From the cell containing the given text, extract its center point as (x, y) coordinate. 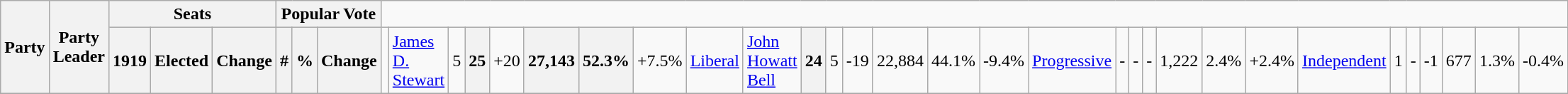
James D. Stewart (418, 61)
677 (1459, 61)
24 (814, 61)
Liberal (715, 61)
+2.4% (1272, 61)
+7.5% (661, 61)
-1 (1430, 61)
Party Leader (79, 47)
27,143 (551, 61)
Popular Vote (328, 14)
1,222 (1180, 61)
Party (25, 47)
% (305, 61)
-19 (858, 61)
Seats (192, 14)
1.3% (1497, 61)
Independent (1344, 61)
1919 (129, 61)
52.3% (605, 61)
-9.4% (1004, 61)
2.4% (1223, 61)
22,884 (900, 61)
44.1% (953, 61)
-0.4% (1542, 61)
Progressive (1072, 61)
+20 (508, 61)
Elected (181, 61)
John Howatt Bell (772, 61)
1 (1398, 61)
# (284, 61)
25 (478, 61)
